Return the (X, Y) coordinate for the center point of the cell that contains the specified text.  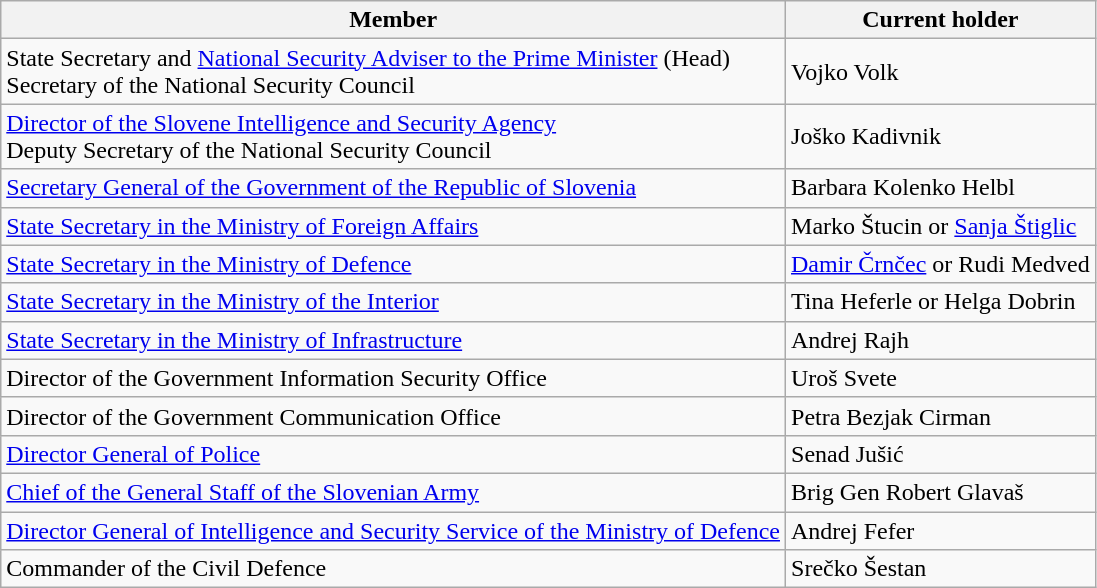
Andrej Fefer (941, 531)
Director General of Police (394, 454)
State Secretary in the Ministry of Foreign Affairs (394, 226)
Chief of the General Staff of the Slovenian Army (394, 492)
Uroš Svete (941, 378)
Director of the Slovene Intelligence and Security AgencyDeputy Secretary of the National Security Council (394, 136)
Srečko Šestan (941, 569)
Member (394, 20)
Brig Gen Robert Glavaš (941, 492)
Vojko Volk (941, 72)
Director General of Intelligence and Security Service of the Ministry of Defence (394, 531)
Secretary General of the Government of the Republic of Slovenia (394, 188)
Damir Črnčec or Rudi Medved (941, 264)
Barbara Kolenko Helbl (941, 188)
State Secretary in the Ministry of the Interior (394, 302)
Tina Heferle or Helga Dobrin (941, 302)
Andrej Rajh (941, 340)
Current holder (941, 20)
Commander of the Civil Defence (394, 569)
State Secretary in the Ministry of Defence (394, 264)
Director of the Government Information Security Office (394, 378)
Petra Bezjak Cirman (941, 416)
Director of the Government Communication Office (394, 416)
Joško Kadivnik (941, 136)
Senad Jušić (941, 454)
State Secretary and National Security Adviser to the Prime Minister (Head)Secretary of the National Security Council (394, 72)
State Secretary in the Ministry of Infrastructure (394, 340)
Marko Štucin or Sanja Štiglic (941, 226)
